Find where the given text appears and provide that cell's center as [X, Y] coordinate. 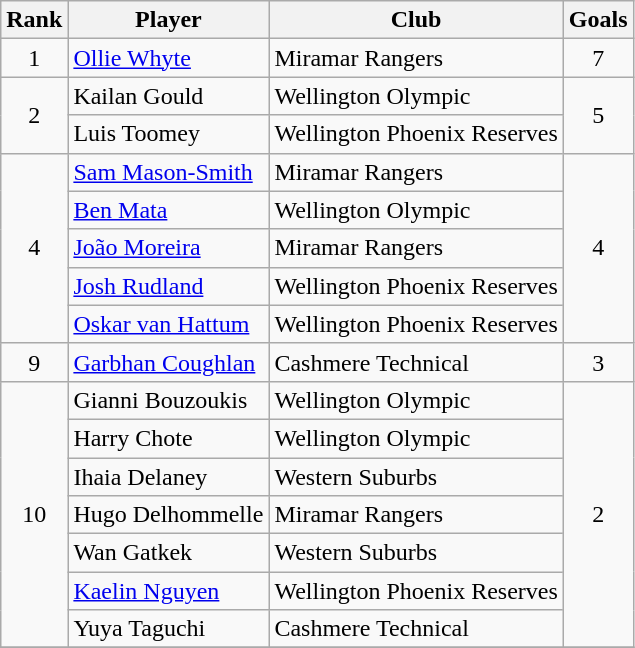
1 [34, 58]
Ollie Whyte [168, 58]
Rank [34, 20]
Josh Rudland [168, 286]
Goals [598, 20]
Ihaia Delaney [168, 477]
Harry Chote [168, 438]
Hugo Delhommelle [168, 515]
Kailan Gould [168, 96]
Sam Mason-Smith [168, 172]
Player [168, 20]
Oskar van Hattum [168, 324]
João Moreira [168, 248]
Luis Toomey [168, 134]
Kaelin Nguyen [168, 591]
5 [598, 115]
10 [34, 514]
Gianni Bouzoukis [168, 400]
9 [34, 362]
Garbhan Coughlan [168, 362]
Wan Gatkek [168, 553]
3 [598, 362]
7 [598, 58]
Ben Mata [168, 210]
Club [416, 20]
Yuya Taguchi [168, 629]
